From the cell containing the given text, extract its center point as [X, Y] coordinate. 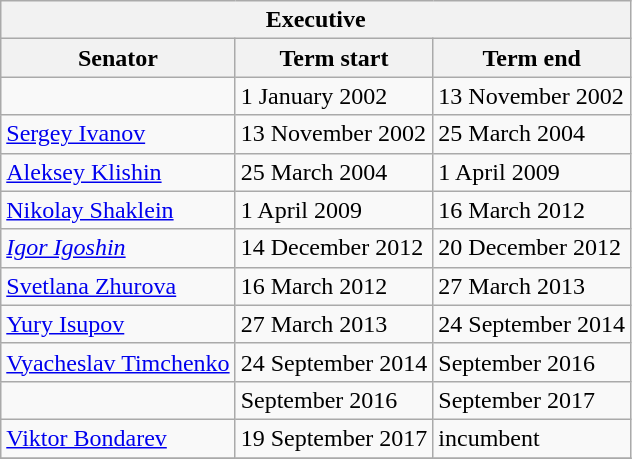
Term end [532, 58]
incumbent [532, 438]
Sergey Ivanov [118, 134]
1 January 2002 [334, 96]
Igor Igoshin [118, 248]
September 2017 [532, 400]
19 September 2017 [334, 438]
Yury Isupov [118, 324]
14 December 2012 [334, 248]
Vyacheslav Timchenko [118, 362]
Senator [118, 58]
Svetlana Zhurova [118, 286]
Aleksey Klishin [118, 172]
Viktor Bondarev [118, 438]
Term start [334, 58]
20 December 2012 [532, 248]
Nikolay Shaklein [118, 210]
Executive [316, 20]
